Return the (X, Y) coordinate for the center point of the cell that contains the specified text.  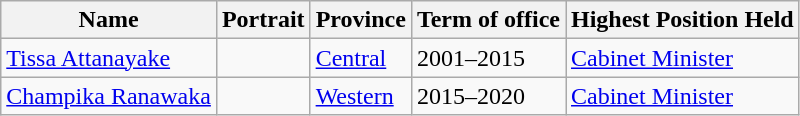
Western (360, 96)
2015–2020 (488, 96)
Portrait (263, 20)
Term of office (488, 20)
2001–2015 (488, 58)
Province (360, 20)
Central (360, 58)
Highest Position Held (683, 20)
Champika Ranawaka (109, 96)
Name (109, 20)
Tissa Attanayake (109, 58)
